Detect which cell encompasses the target text, then output its (x, y) center coordinate. 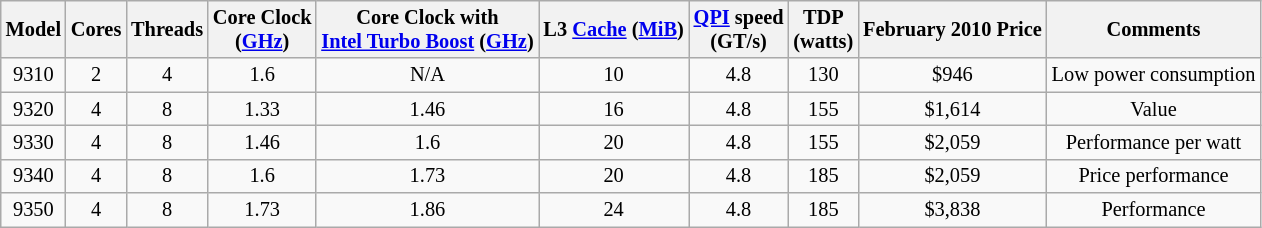
Model (34, 29)
Threads (167, 29)
Cores (96, 29)
Price performance (1154, 176)
1.33 (262, 109)
Low power consumption (1154, 75)
2 (96, 75)
$3,838 (952, 210)
Value (1154, 109)
N/A (427, 75)
Performance (1154, 210)
Core Clock with Intel Turbo Boost (GHz) (427, 29)
10 (614, 75)
February 2010 Price (952, 29)
9350 (34, 210)
Comments (1154, 29)
9320 (34, 109)
24 (614, 210)
9330 (34, 142)
QPI speed (GT/s) (739, 29)
Core Clock (GHz) (262, 29)
9340 (34, 176)
16 (614, 109)
9310 (34, 75)
1.86 (427, 210)
L3 Cache (MiB) (614, 29)
130 (823, 75)
TDP (watts) (823, 29)
$1,614 (952, 109)
Performance per watt (1154, 142)
$946 (952, 75)
